Extract the [X, Y] coordinate from the center of the cell holding the provided text.  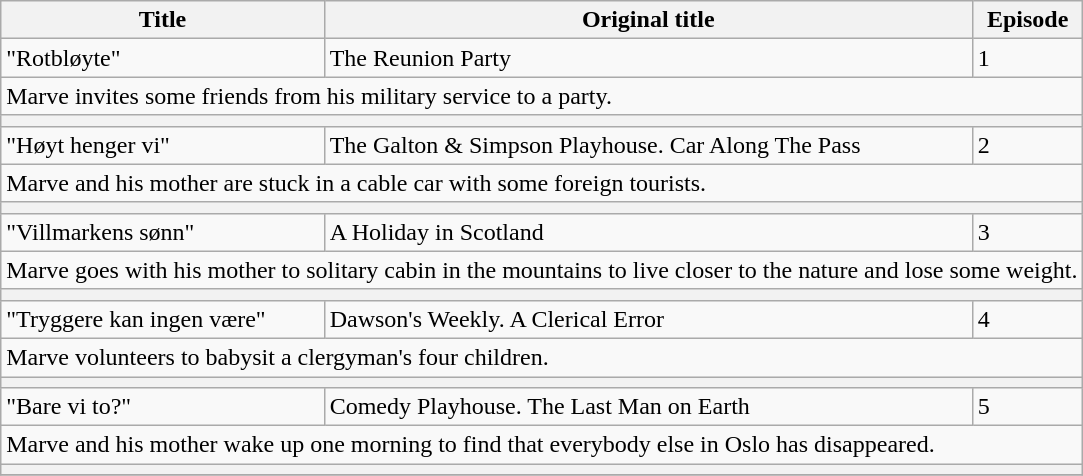
Title [162, 20]
A Holiday in Scotland [648, 232]
2 [1028, 145]
4 [1028, 319]
The Reunion Party [648, 58]
5 [1028, 407]
Original title [648, 20]
Marve and his mother are stuck in a cable car with some foreign tourists. [542, 183]
3 [1028, 232]
Dawson's Weekly. A Clerical Error [648, 319]
1 [1028, 58]
Comedy Playhouse. The Last Man on Earth [648, 407]
The Galton & Simpson Playhouse. Car Along The Pass [648, 145]
Episode [1028, 20]
"Villmarkens sønn" [162, 232]
Marve goes with his mother to solitary cabin in the mountains to live closer to the nature and lose some weight. [542, 270]
"Tryggere kan ingen være" [162, 319]
"Rotbløyte" [162, 58]
Marve volunteers to babysit a clergyman's four children. [542, 357]
"Høyt henger vi" [162, 145]
Marve and his mother wake up one morning to find that everybody else in Oslo has disappeared. [542, 445]
Marve invites some friends from his military service to a party. [542, 96]
"Bare vi to?" [162, 407]
